From the cell containing the given text, extract its center point as [x, y] coordinate. 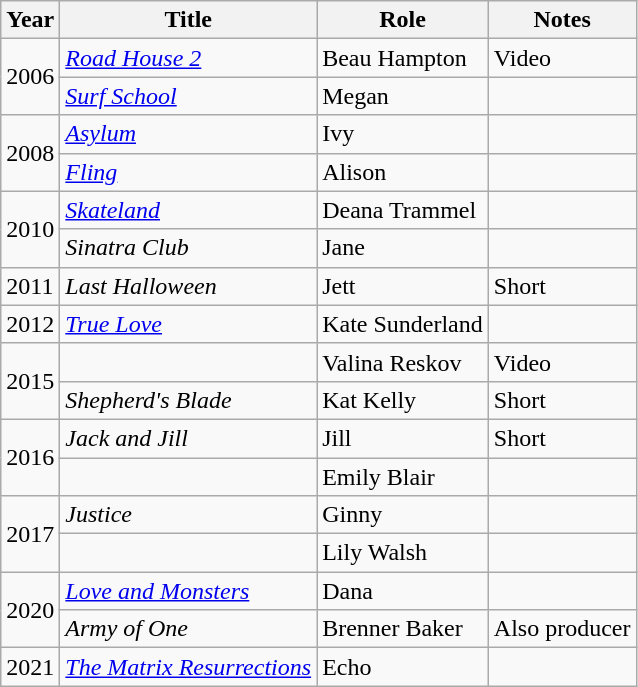
Notes [562, 20]
2006 [30, 77]
Emily Blair [403, 477]
Kate Sunderland [403, 324]
Jett [403, 286]
Last Halloween [188, 286]
Love and Monsters [188, 591]
2017 [30, 534]
Echo [403, 667]
Road House 2 [188, 58]
Shepherd's Blade [188, 400]
2016 [30, 457]
Kat Kelly [403, 400]
2012 [30, 324]
Valina Reskov [403, 362]
2011 [30, 286]
Role [403, 20]
Beau Hampton [403, 58]
The Matrix Resurrections [188, 667]
Dana [403, 591]
Brenner Baker [403, 629]
Lily Walsh [403, 553]
Megan [403, 96]
Also producer [562, 629]
Skateland [188, 210]
2010 [30, 229]
Fling [188, 172]
Ginny [403, 515]
Alison [403, 172]
Jill [403, 438]
Jane [403, 248]
Deana Trammel [403, 210]
Sinatra Club [188, 248]
True Love [188, 324]
2020 [30, 610]
Justice [188, 515]
Asylum [188, 134]
Army of One [188, 629]
Year [30, 20]
Surf School [188, 96]
Title [188, 20]
Ivy [403, 134]
Jack and Jill [188, 438]
2021 [30, 667]
2015 [30, 381]
2008 [30, 153]
